Return [X, Y] of the center of cell containing provided text 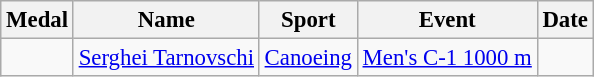
Name [166, 20]
Canoeing [308, 58]
Serghei Tarnovschi [166, 58]
Event [447, 20]
Sport [308, 20]
Men's C-1 1000 m [447, 58]
Date [565, 20]
Medal [38, 20]
